Output the [x, y] coordinate of the center of the cell containing the given text.  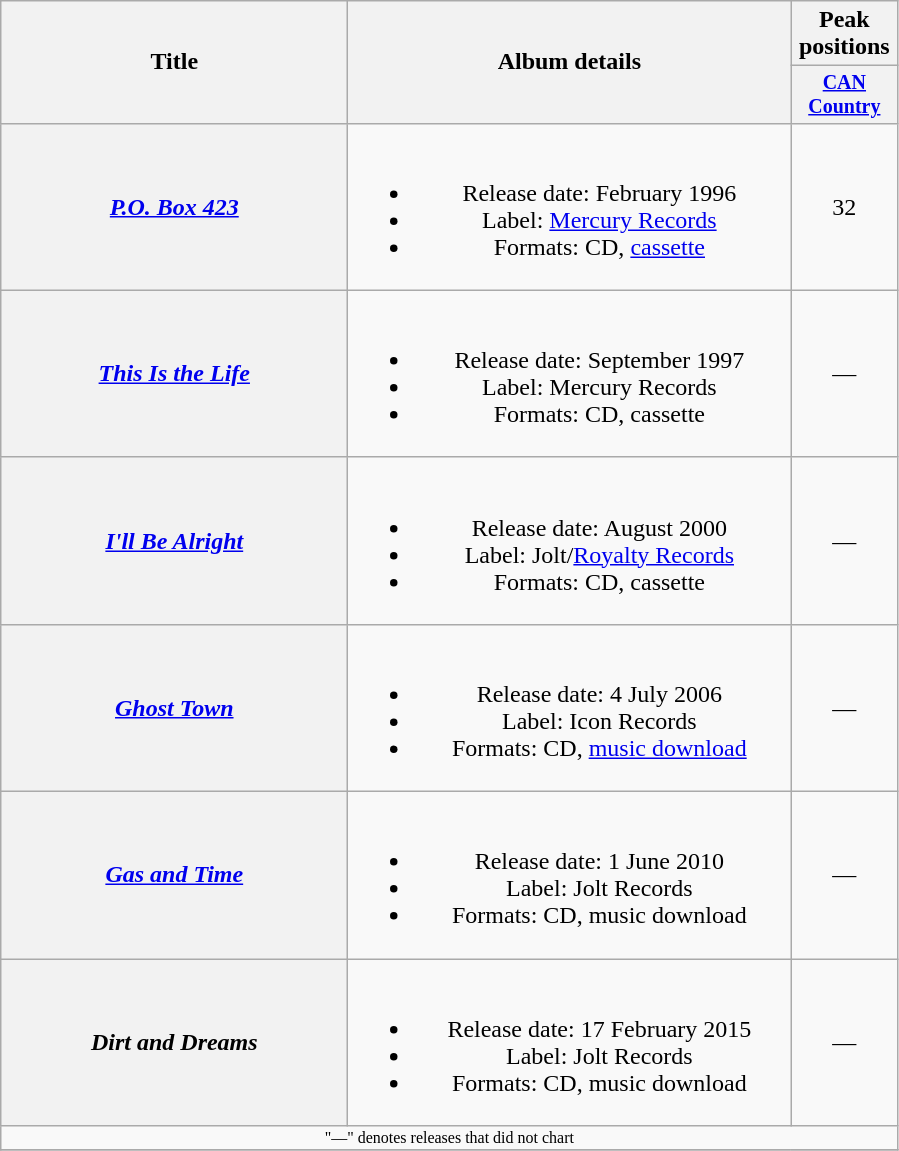
Gas and Time [174, 876]
CAN Country [844, 94]
Title [174, 62]
I'll Be Alright [174, 540]
Ghost Town [174, 708]
"—" denotes releases that did not chart [450, 1138]
Album details [570, 62]
P.O. Box 423 [174, 206]
32 [844, 206]
Release date: September 1997Label: Mercury RecordsFormats: CD, cassette [570, 374]
Peak positions [844, 34]
Dirt and Dreams [174, 1042]
Release date: 1 June 2010Label: Jolt RecordsFormats: CD, music download [570, 876]
Release date: 4 July 2006Label: Icon RecordsFormats: CD, music download [570, 708]
Release date: August 2000Label: Jolt/Royalty RecordsFormats: CD, cassette [570, 540]
This Is the Life [174, 374]
Release date: 17 February 2015Label: Jolt RecordsFormats: CD, music download [570, 1042]
Release date: February 1996Label: Mercury RecordsFormats: CD, cassette [570, 206]
